Find where the given text appears and provide that cell's center as (X, Y) coordinate. 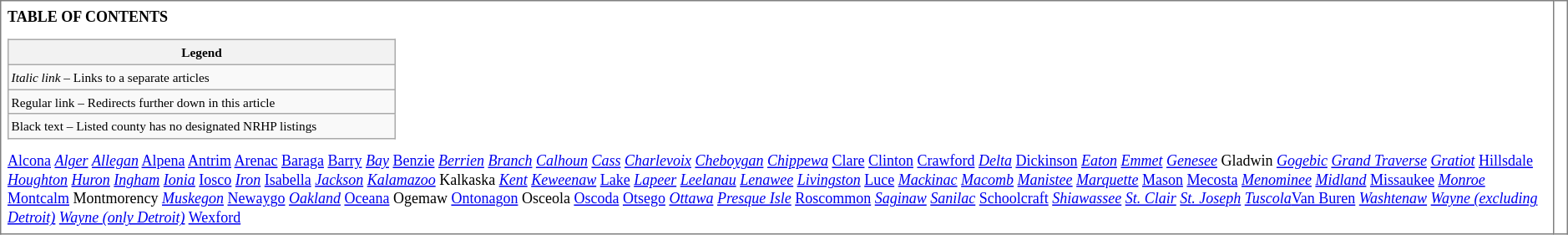
Regular link – Redirects further down in this article (202, 102)
Black text – Listed county has no designated NRHP listings (202, 126)
Legend (202, 53)
Italic link – Links to a separate articles (202, 77)
